Return the [x, y] coordinate for the center point of the cell that contains the specified text.  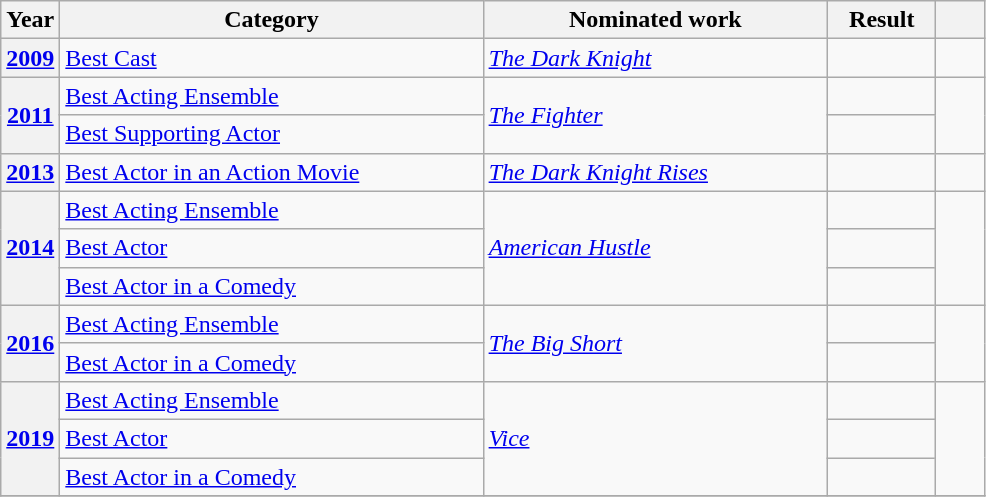
The Big Short [656, 343]
The Fighter [656, 115]
Category [272, 20]
2013 [30, 172]
2016 [30, 343]
American Hustle [656, 248]
2019 [30, 438]
Vice [656, 438]
2009 [30, 58]
2011 [30, 115]
The Dark Knight Rises [656, 172]
Nominated work [656, 20]
The Dark Knight [656, 58]
Best Supporting Actor [272, 134]
2014 [30, 248]
Best Cast [272, 58]
Result [882, 20]
Best Actor in an Action Movie [272, 172]
Year [30, 20]
